Capture the cell that displays the provided text and extract its [X, Y] central coordinate. 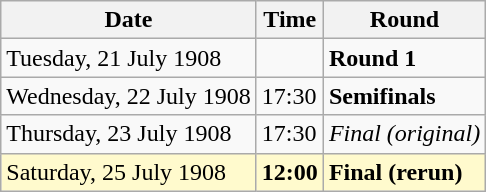
Round 1 [404, 58]
Semifinals [404, 96]
Round [404, 20]
Wednesday, 22 July 1908 [129, 96]
Tuesday, 21 July 1908 [129, 58]
Final (original) [404, 134]
Thursday, 23 July 1908 [129, 134]
12:00 [290, 172]
Final (rerun) [404, 172]
Date [129, 20]
Time [290, 20]
Saturday, 25 July 1908 [129, 172]
